Search for the cell housing the specified text and yield its (X, Y) center coordinate. 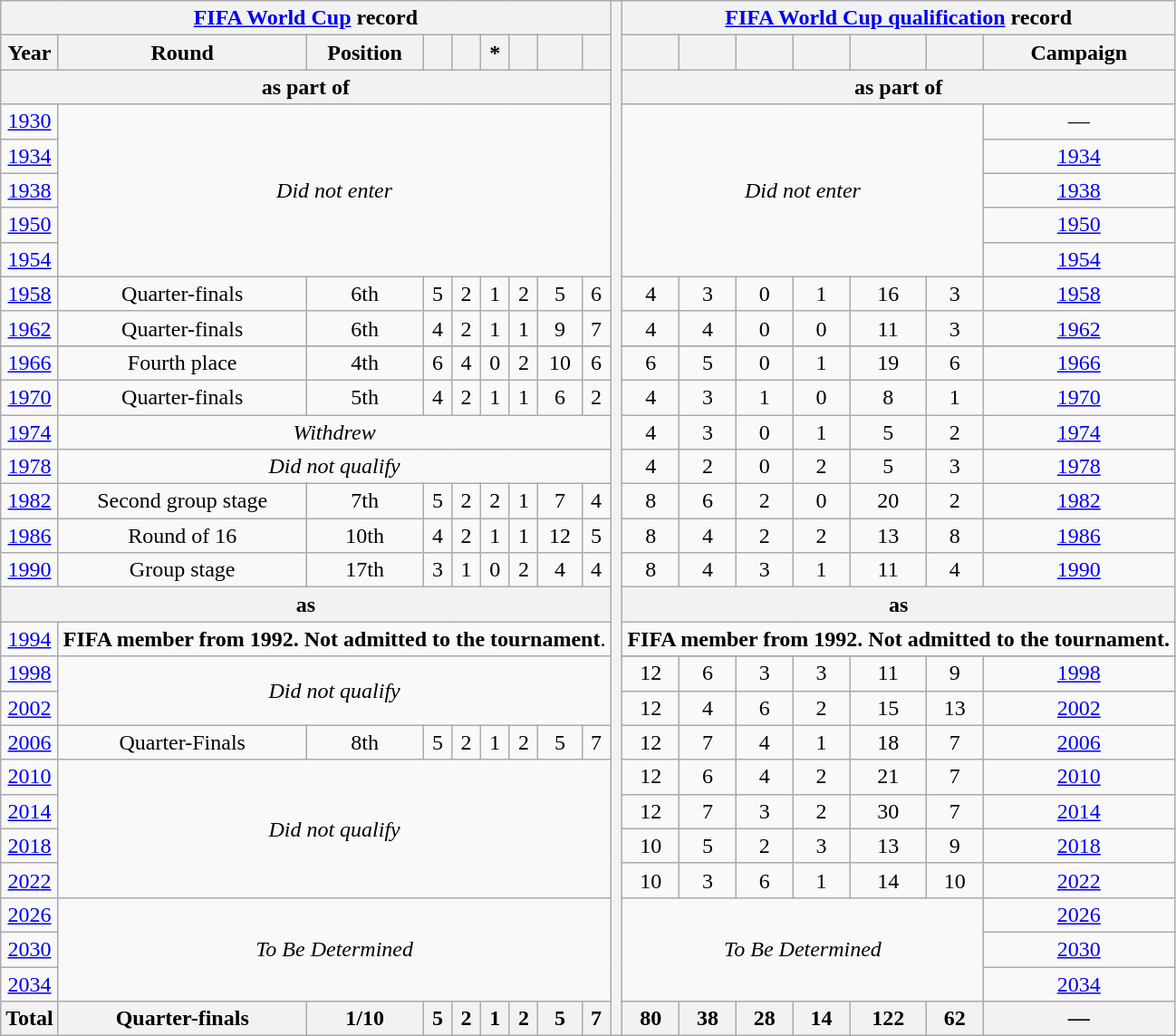
62 (955, 1019)
Position (364, 53)
Total (30, 1019)
16 (888, 294)
20 (888, 501)
4th (364, 363)
80 (651, 1019)
17th (364, 570)
* (495, 53)
Round (182, 53)
7th (364, 501)
28 (765, 1019)
30 (888, 811)
18 (888, 742)
10th (364, 536)
Campaign (1078, 53)
Withdrew (334, 432)
19 (888, 363)
Second group stage (182, 501)
Fourth place (182, 363)
15 (888, 708)
8th (364, 742)
38 (708, 1019)
FIFA World Cup record (306, 18)
122 (888, 1019)
1994 (30, 639)
5th (364, 397)
1/10 (364, 1019)
Round of 16 (182, 536)
Quarter-Finals (182, 742)
21 (888, 777)
1930 (30, 121)
FIFA World Cup qualification record (899, 18)
Year (30, 53)
Group stage (182, 570)
